Determine the (X, Y) coordinate at the center of the cell enclosing the given text.  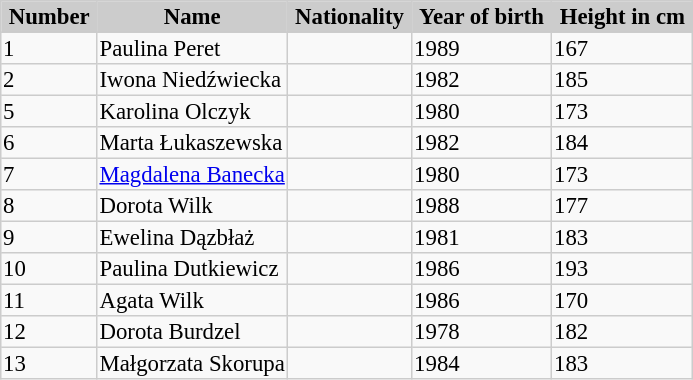
Karolina Olczyk (192, 111)
184 (622, 143)
10 (49, 269)
13 (49, 363)
182 (622, 332)
1 (49, 48)
1978 (482, 332)
2 (49, 80)
167 (622, 48)
1984 (482, 363)
Paulina Peret (192, 48)
9 (49, 237)
Dorota Burdzel (192, 332)
12 (49, 332)
185 (622, 80)
Marta Łukaszewska (192, 143)
Iwona Niedźwiecka (192, 80)
Nationality (350, 17)
Ewelina Dązbłaż (192, 237)
Name (192, 17)
6 (49, 143)
11 (49, 300)
5 (49, 111)
170 (622, 300)
Dorota Wilk (192, 206)
193 (622, 269)
8 (49, 206)
Number (49, 17)
177 (622, 206)
1988 (482, 206)
Małgorzata Skorupa (192, 363)
Magdalena Banecka (192, 174)
Year of birth (482, 17)
Paulina Dutkiewicz (192, 269)
7 (49, 174)
Agata Wilk (192, 300)
1981 (482, 237)
1989 (482, 48)
Height in cm (622, 17)
